Output the [X, Y] coordinate of the center of the cell containing the given text.  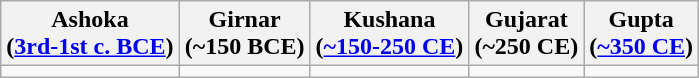
Gujarat(~250 CE) [526, 34]
Girnar(~150 BCE) [244, 34]
Kushana(~150-250 CE) [390, 34]
Gupta(~350 CE) [642, 34]
Ashoka(3rd-1st c. BCE) [90, 34]
